For the text-containing cell, return its midpoint in (x, y) coordinate format. 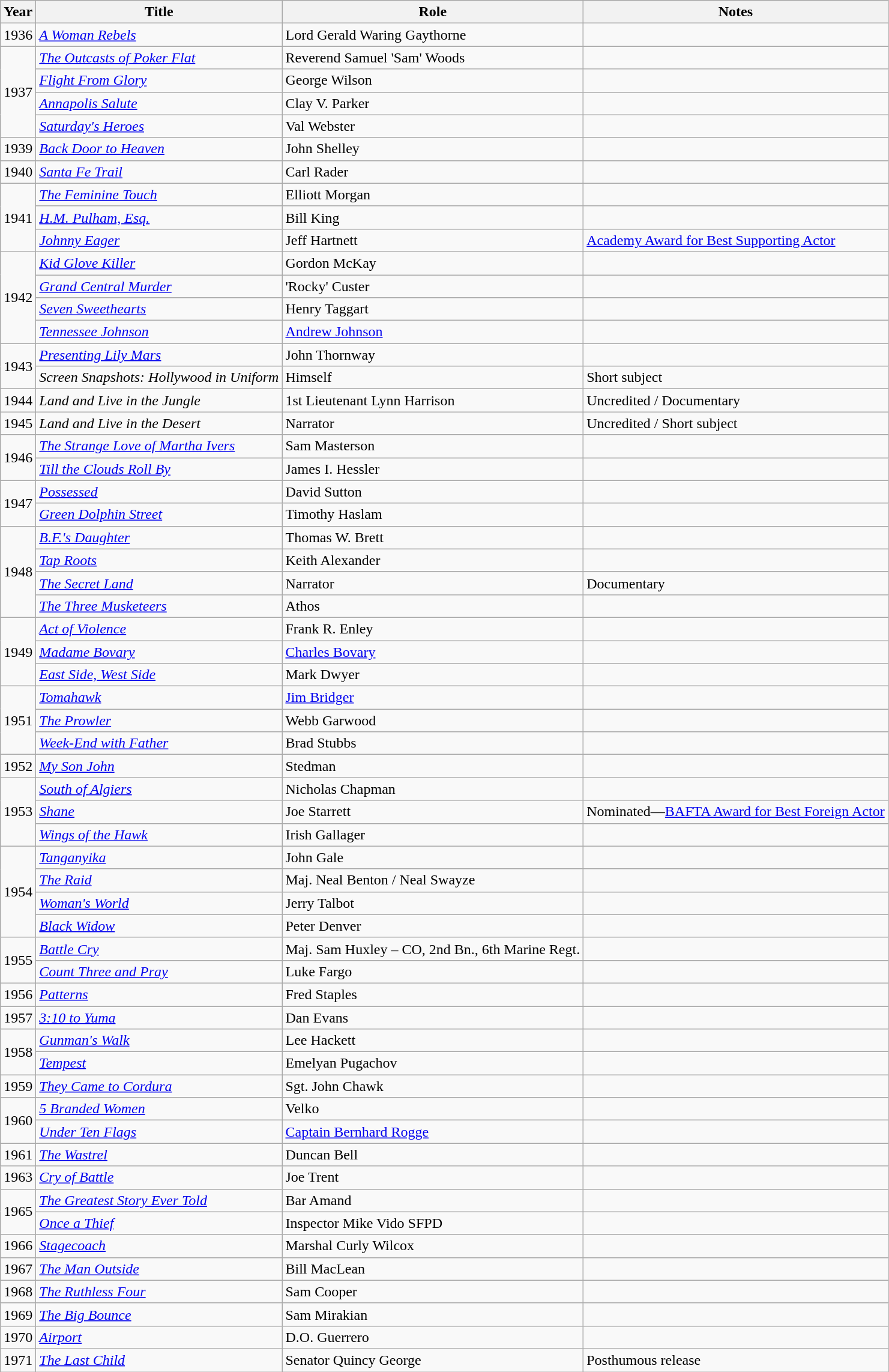
B.F.'s Daughter (159, 537)
Santa Fe Trail (159, 172)
My Son John (159, 766)
George Wilson (433, 80)
Bill MacLean (433, 1269)
Flight From Glory (159, 80)
Presenting Lily Mars (159, 355)
Cry of Battle (159, 1177)
Joe Starrett (433, 812)
Dan Evans (433, 1018)
East Side, West Side (159, 675)
Title (159, 12)
Shane (159, 812)
Webb Garwood (433, 721)
Battle Cry (159, 949)
Jerry Talbot (433, 903)
Senator Quincy George (433, 1360)
1941 (18, 217)
The Outcasts of Poker Flat (159, 58)
The Man Outside (159, 1269)
Himself (433, 378)
Seven Sweethearts (159, 309)
Posthumous release (736, 1360)
Emelyan Pugachov (433, 1063)
John Gale (433, 857)
Marshal Curly Wilcox (433, 1246)
Keith Alexander (433, 560)
1958 (18, 1052)
Tap Roots (159, 560)
Thomas W. Brett (433, 537)
Sam Mirakian (433, 1314)
James I. Hessler (433, 469)
1971 (18, 1360)
Johnny Eager (159, 240)
Lord Gerald Waring Gaythorne (433, 35)
Luke Fargo (433, 972)
Charles Bovary (433, 651)
Academy Award for Best Supporting Actor (736, 240)
Possessed (159, 492)
Madame Bovary (159, 651)
Week-End with Father (159, 743)
1943 (18, 366)
Lee Hackett (433, 1041)
Patterns (159, 994)
Green Dolphin Street (159, 515)
Woman's World (159, 903)
Elliott Morgan (433, 195)
1959 (18, 1086)
1961 (18, 1155)
Back Door to Heaven (159, 149)
The Greatest Story Ever Told (159, 1200)
1946 (18, 458)
Year (18, 12)
Reverend Samuel 'Sam' Woods (433, 58)
1969 (18, 1314)
1940 (18, 172)
Land and Live in the Jungle (159, 400)
1963 (18, 1177)
1956 (18, 994)
H.M. Pulham, Esq. (159, 217)
The Strange Love of Martha Ivers (159, 446)
Jeff Hartnett (433, 240)
Uncredited / Documentary (736, 400)
Andrew Johnson (433, 332)
John Thornway (433, 355)
Stedman (433, 766)
Tomahawk (159, 698)
The Ruthless Four (159, 1292)
Uncredited / Short subject (736, 423)
Henry Taggart (433, 309)
1952 (18, 766)
1951 (18, 721)
Fred Staples (433, 994)
1966 (18, 1246)
Gunman's Walk (159, 1041)
A Woman Rebels (159, 35)
Maj. Sam Huxley – CO, 2nd Bn., 6th Marine Regt. (433, 949)
Maj. Neal Benton / Neal Swayze (433, 880)
1970 (18, 1337)
Notes (736, 12)
The Last Child (159, 1360)
Annapolis Salute (159, 103)
Kid Glove Killer (159, 263)
Sam Masterson (433, 446)
1936 (18, 35)
Land and Live in the Desert (159, 423)
Irish Gallager (433, 835)
Timothy Haslam (433, 515)
Role (433, 12)
Velko (433, 1109)
Act of Violence (159, 629)
3:10 to Yuma (159, 1018)
1944 (18, 400)
Duncan Bell (433, 1155)
Tennessee Johnson (159, 332)
1953 (18, 812)
1942 (18, 297)
Nominated—BAFTA Award for Best Foreign Actor (736, 812)
Clay V. Parker (433, 103)
Screen Snapshots: Hollywood in Uniform (159, 378)
1945 (18, 423)
Bar Amand (433, 1200)
South of Algiers (159, 789)
1954 (18, 892)
Inspector Mike Vido SFPD (433, 1223)
Documentary (736, 583)
Sam Cooper (433, 1292)
Val Webster (433, 126)
Joe Trent (433, 1177)
'Rocky' Custer (433, 286)
1957 (18, 1018)
The Big Bounce (159, 1314)
Black Widow (159, 926)
Till the Clouds Roll By (159, 469)
The Three Musketeers (159, 606)
1st Lieutenant Lynn Harrison (433, 400)
The Wastrel (159, 1155)
Sgt. John Chawk (433, 1086)
Bill King (433, 217)
The Feminine Touch (159, 195)
1968 (18, 1292)
1939 (18, 149)
Tempest (159, 1063)
1955 (18, 960)
1949 (18, 651)
Stagecoach (159, 1246)
1948 (18, 572)
The Secret Land (159, 583)
Airport (159, 1337)
Count Three and Pray (159, 972)
Peter Denver (433, 926)
The Raid (159, 880)
Short subject (736, 378)
Once a Thief (159, 1223)
Nicholas Chapman (433, 789)
Jim Bridger (433, 698)
Gordon McKay (433, 263)
5 Branded Women (159, 1109)
1947 (18, 503)
Carl Rader (433, 172)
Athos (433, 606)
1937 (18, 92)
Wings of the Hawk (159, 835)
Brad Stubbs (433, 743)
1960 (18, 1120)
Grand Central Murder (159, 286)
They Came to Cordura (159, 1086)
Saturday's Heroes (159, 126)
Frank R. Enley (433, 629)
Mark Dwyer (433, 675)
1967 (18, 1269)
John Shelley (433, 149)
The Prowler (159, 721)
David Sutton (433, 492)
Under Ten Flags (159, 1132)
D.O. Guerrero (433, 1337)
Tanganyika (159, 857)
1965 (18, 1212)
Captain Bernhard Rogge (433, 1132)
